Find where the given text appears and provide that cell's center as [x, y] coordinate. 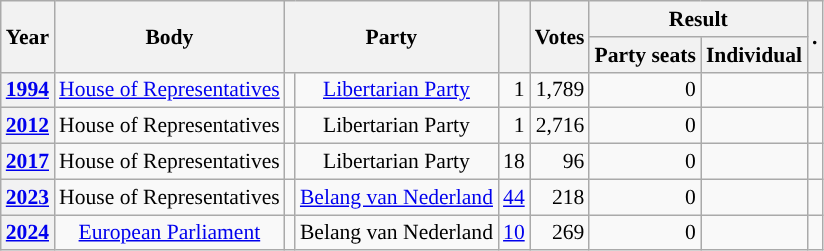
2,716 [560, 126]
Result [698, 19]
Party seats [644, 55]
96 [560, 162]
218 [560, 197]
Votes [560, 36]
44 [514, 197]
2012 [28, 126]
Party [392, 36]
. [815, 36]
2017 [28, 162]
Body [170, 36]
1994 [28, 90]
269 [560, 233]
Year [28, 36]
2023 [28, 197]
18 [514, 162]
10 [514, 233]
2024 [28, 233]
European Parliament [170, 233]
Individual [754, 55]
1,789 [560, 90]
